Provide the (x, y) coordinate of the cell's center where the given text is located.  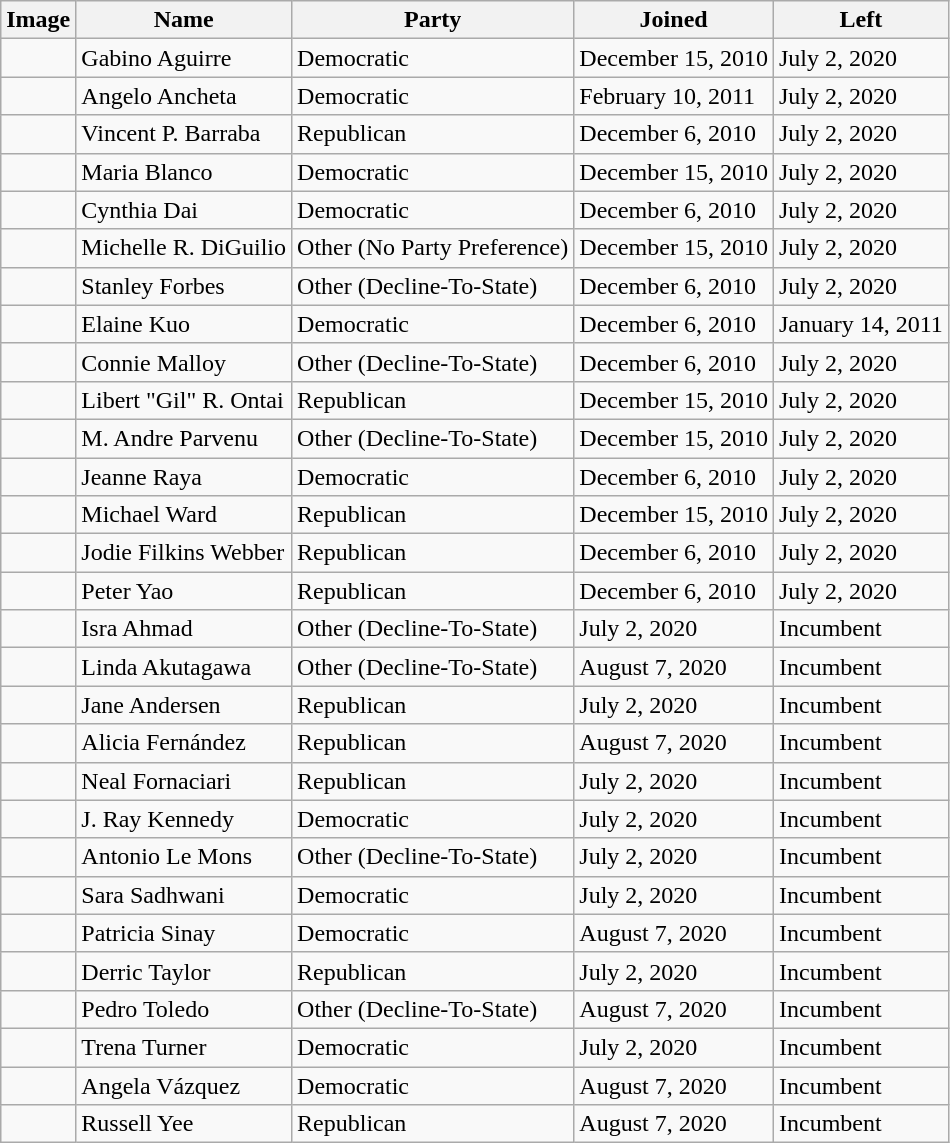
Party (433, 20)
Gabino Aguirre (184, 58)
Neal Fornaciari (184, 781)
Name (184, 20)
Antonio Le Mons (184, 857)
Elaine Kuo (184, 324)
J. Ray Kennedy (184, 819)
Pedro Toledo (184, 1009)
Vincent P. Barraba (184, 134)
Joined (674, 20)
Isra Ahmad (184, 629)
M. Andre Parvenu (184, 438)
February 10, 2011 (674, 96)
Linda Akutagawa (184, 667)
Angela Vázquez (184, 1085)
Libert "Gil" R. Ontai (184, 400)
Jane Andersen (184, 705)
Patricia Sinay (184, 933)
Stanley Forbes (184, 286)
Sara Sadhwani (184, 895)
Other (No Party Preference) (433, 248)
Peter Yao (184, 591)
Angelo Ancheta (184, 96)
Alicia Fernández (184, 743)
Maria Blanco (184, 172)
Connie Malloy (184, 362)
Derric Taylor (184, 971)
Image (38, 20)
Jeanne Raya (184, 477)
Michael Ward (184, 515)
Jodie Filkins Webber (184, 553)
Cynthia Dai (184, 210)
Trena Turner (184, 1047)
January 14, 2011 (860, 324)
Michelle R. DiGuilio (184, 248)
Left (860, 20)
Russell Yee (184, 1124)
